Capture the cell that displays the provided text and extract its [X, Y] central coordinate. 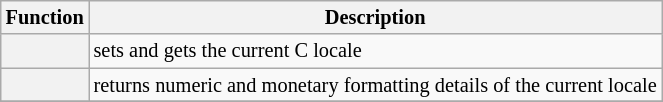
Function [45, 17]
sets and gets the current C locale [376, 51]
Description [376, 17]
returns numeric and monetary formatting details of the current locale [376, 85]
